Identify which cell holds the provided text, then report its [x, y] central coordinate. 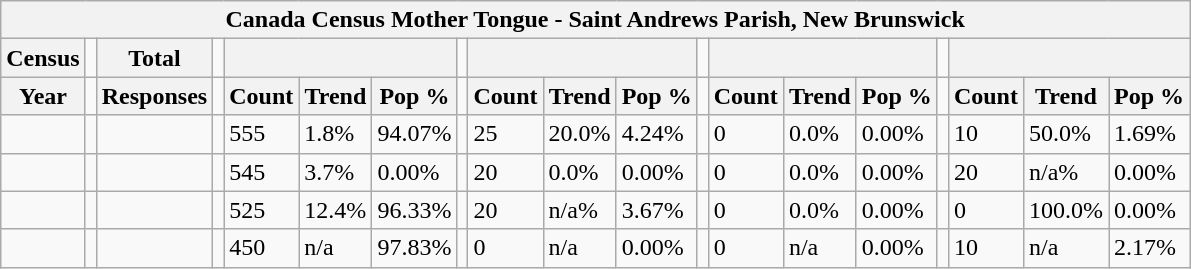
3.7% [336, 172]
20.0% [580, 134]
525 [262, 210]
25 [506, 134]
3.67% [656, 210]
450 [262, 248]
4.24% [656, 134]
94.07% [414, 134]
Total [154, 58]
Responses [154, 96]
97.83% [414, 248]
50.0% [1066, 134]
96.33% [414, 210]
100.0% [1066, 210]
555 [262, 134]
2.17% [1148, 248]
Canada Census Mother Tongue - Saint Andrews Parish, New Brunswick [596, 20]
1.69% [1148, 134]
1.8% [336, 134]
12.4% [336, 210]
545 [262, 172]
Year [43, 96]
Census [43, 58]
